Return the (x, y) coordinate for the center point of the cell that contains the specified text.  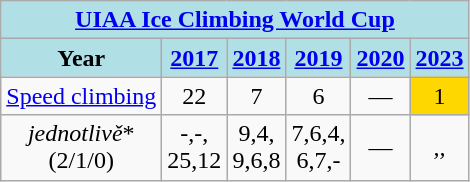
Speed climbing (82, 96)
2017 (194, 58)
9,4,9,6,8 (256, 148)
2023 (440, 58)
Year (82, 58)
,, (440, 148)
UIAA Ice Climbing World Cup (235, 20)
6 (318, 96)
-,-,25,12 (194, 148)
2018 (256, 58)
jednotlivě*(2/1/0) (82, 148)
7 (256, 96)
2020 (380, 58)
7,6,4,6,7,- (318, 148)
1 (440, 96)
22 (194, 96)
2019 (318, 58)
